Locate the cell with the specified text and output its [X, Y] center coordinate. 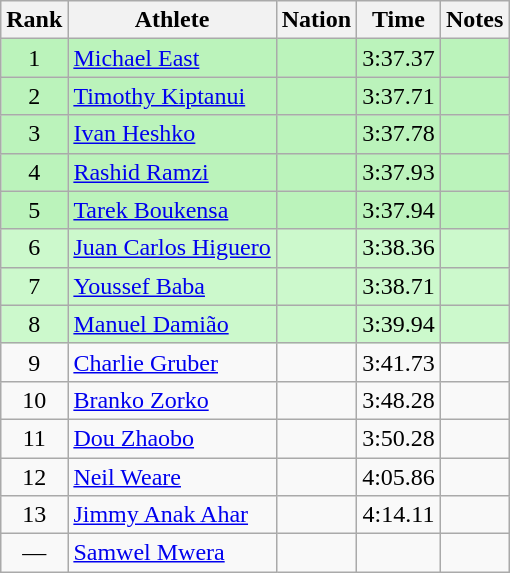
13 [34, 515]
Dou Zhaobo [172, 438]
Nation [316, 20]
2 [34, 96]
Tarek Boukensa [172, 210]
3:48.28 [399, 400]
10 [34, 400]
4 [34, 172]
Rank [34, 20]
3:37.71 [399, 96]
Notes [474, 20]
3 [34, 134]
Samwel Mwera [172, 553]
1 [34, 58]
Michael East [172, 58]
Athlete [172, 20]
3:41.73 [399, 362]
6 [34, 248]
7 [34, 286]
Branko Zorko [172, 400]
3:38.36 [399, 248]
3:37.78 [399, 134]
Rashid Ramzi [172, 172]
Neil Weare [172, 477]
Ivan Heshko [172, 134]
Jimmy Anak Ahar [172, 515]
3:37.37 [399, 58]
11 [34, 438]
3:38.71 [399, 286]
3:50.28 [399, 438]
3:37.94 [399, 210]
5 [34, 210]
9 [34, 362]
Youssef Baba [172, 286]
8 [34, 324]
Manuel Damião [172, 324]
3:39.94 [399, 324]
Time [399, 20]
4:05.86 [399, 477]
4:14.11 [399, 515]
Juan Carlos Higuero [172, 248]
12 [34, 477]
Charlie Gruber [172, 362]
Timothy Kiptanui [172, 96]
3:37.93 [399, 172]
— [34, 553]
